For the text-containing cell, return its midpoint in [x, y] coordinate format. 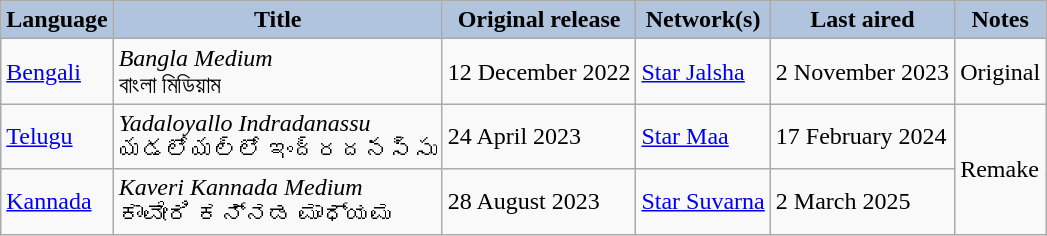
Kannada [57, 202]
2 November 2023 [862, 72]
Kaveri Kannada Medium ಕಾವೇರಿ ಕನ್ನಡ ಮಾಧ್ಯಮ [278, 202]
Network(s) [703, 20]
24 April 2023 [539, 136]
28 August 2023 [539, 202]
Star Maa [703, 136]
Original release [539, 20]
2 March 2025 [862, 202]
Remake [1000, 169]
Language [57, 20]
Bengali [57, 72]
Telugu [57, 136]
Notes [1000, 20]
17 February 2024 [862, 136]
Original [1000, 72]
Last aired [862, 20]
12 December 2022 [539, 72]
Title [278, 20]
Bangla Medium বাংলা মিডিয়াম [278, 72]
Star Jalsha [703, 72]
Star Suvarna [703, 202]
Yadaloyallo Indradanassu యడలోయల్లో ఇంద్రదనస్సు [278, 136]
